Locate the cell with the specified text and output its [X, Y] center coordinate. 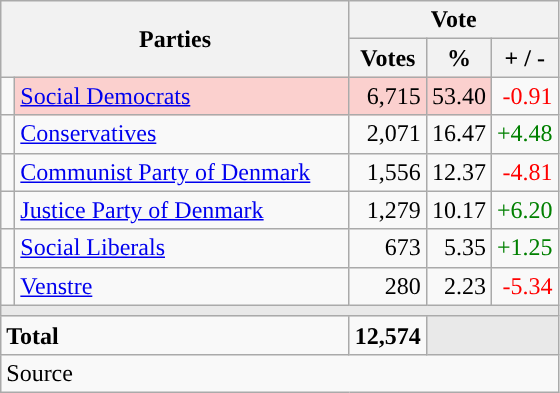
-0.91 [524, 96]
% [458, 58]
Total [176, 335]
673 [388, 248]
2,071 [388, 134]
+ / - [524, 58]
-4.81 [524, 172]
Social Liberals [182, 248]
Source [280, 373]
Venstre [182, 286]
5.35 [458, 248]
1,279 [388, 210]
280 [388, 286]
Communist Party of Denmark [182, 172]
2.23 [458, 286]
+4.48 [524, 134]
Social Democrats [182, 96]
10.17 [458, 210]
Vote [454, 20]
53.40 [458, 96]
Justice Party of Denmark [182, 210]
Parties [176, 39]
-5.34 [524, 286]
6,715 [388, 96]
1,556 [388, 172]
+6.20 [524, 210]
12,574 [388, 335]
Conservatives [182, 134]
+1.25 [524, 248]
Votes [388, 58]
16.47 [458, 134]
12.37 [458, 172]
